For the text-containing cell, return its midpoint in [x, y] coordinate format. 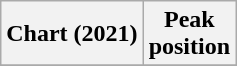
Peakposition [189, 34]
Chart (2021) [72, 34]
